Find where the given text appears and provide that cell's center as (X, Y) coordinate. 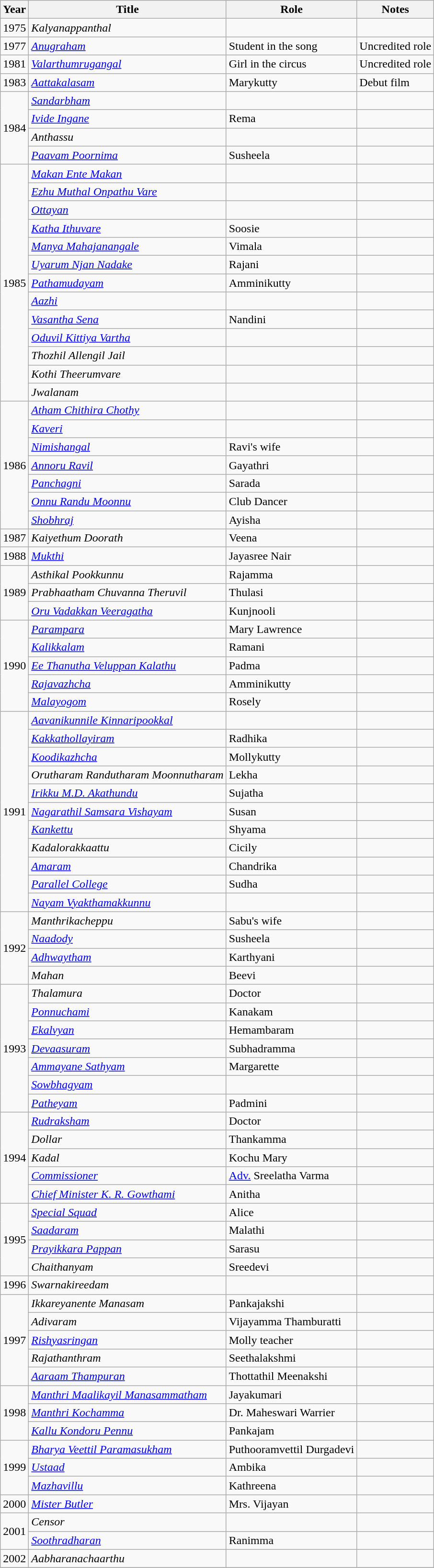
1998 (14, 1413)
Student in the song (291, 46)
1981 (14, 64)
Kakkathollayiram (127, 738)
Kaveri (127, 429)
Padma (291, 666)
Club Dancer (291, 501)
1996 (14, 1285)
Ranimma (291, 1540)
Soosie (291, 228)
Role (291, 10)
Pankajakshi (291, 1303)
Kothi Theerumvare (127, 374)
Rishyasringan (127, 1340)
Chaithanyam (127, 1267)
Ambika (291, 1467)
Mukthi (127, 556)
Sarada (291, 483)
Annoru Ravil (127, 465)
Ekalvyan (127, 1030)
Seethalakshmi (291, 1358)
Gayathri (291, 465)
Nimishangal (127, 447)
Devaasuram (127, 1048)
Adv. Sreelatha Varma (291, 1176)
Ivide Ingane (127, 119)
Aattakalasam (127, 82)
Rema (291, 119)
Kallu Kondoru Pennu (127, 1431)
Parampara (127, 629)
Naadody (127, 939)
Pankajam (291, 1431)
Uyarum Njan Nadake (127, 265)
Puthooramvettil Durgadevi (291, 1449)
Kanakam (291, 1012)
Sujatha (291, 793)
Rajavazhcha (127, 684)
Thulasi (291, 593)
2000 (14, 1504)
Ottayan (127, 210)
1994 (14, 1158)
Rudraksham (127, 1121)
Ee Thanutha Veluppan Kalathu (127, 666)
Aazhi (127, 301)
Molly teacher (291, 1340)
Atham Chithira Chothy (127, 410)
1989 (14, 593)
Rajani (291, 265)
Kalikkalam (127, 647)
Margarette (291, 1066)
Mrs. Vijayan (291, 1504)
Title (127, 10)
Marykutty (291, 82)
Nagarathil Samsara Vishayam (127, 812)
Saadaram (127, 1230)
Beevi (291, 975)
Valarthumrugangal (127, 64)
Ayisha (291, 519)
Karthyani (291, 957)
Nayam Vyakthamakkunnu (127, 902)
Ikkareyanente Manasam (127, 1303)
Onnu Randu Moonnu (127, 501)
Mollykutty (291, 756)
Chief Minister K. R. Gowthami (127, 1194)
Sudha (291, 884)
Anthassu (127, 137)
1977 (14, 46)
Manthrikacheppu (127, 921)
Kaiyethum Doorath (127, 538)
Malayogom (127, 702)
Manthri Maalikayil Manasammatham (127, 1395)
Susan (291, 812)
Oduvil Kittiya Vartha (127, 338)
Anitha (291, 1194)
Anugraham (127, 46)
Koodikazhcha (127, 756)
Alice (291, 1212)
Padmini (291, 1103)
Prayikkara Pappan (127, 1249)
1987 (14, 538)
Sarasu (291, 1249)
Vasantha Sena (127, 319)
Parallel College (127, 884)
1988 (14, 556)
1995 (14, 1240)
2002 (14, 1558)
Ravi's wife (291, 447)
Jwalanam (127, 392)
Vijayamma Thamburatti (291, 1321)
Ustaad (127, 1467)
Mary Lawrence (291, 629)
Year (14, 10)
1986 (14, 465)
Katha Ithuvare (127, 228)
Adivaram (127, 1321)
Subhadramma (291, 1048)
Mister Butler (127, 1504)
Orutharam Randutharam Moonnutharam (127, 775)
Kadal (127, 1158)
Sowbhagyam (127, 1084)
Aabharanachaarthu (127, 1558)
Rajathanthram (127, 1358)
Malathi (291, 1230)
Dollar (127, 1139)
1990 (14, 666)
1997 (14, 1340)
Veena (291, 538)
Thalamura (127, 993)
Aavanikunnile Kinnaripookkal (127, 720)
Prabhaatham Chuvanna Theruvil (127, 593)
Oru Vadakkan Veeragatha (127, 611)
Soothradharan (127, 1540)
Mazhavillu (127, 1486)
Amaram (127, 866)
Manthri Kochamma (127, 1413)
1993 (14, 1048)
Irikku M.D. Akathundu (127, 793)
Thottathil Meenakshi (291, 1376)
Kunjnooli (291, 611)
Ammayane Sathyam (127, 1066)
Asthikal Pookkunnu (127, 575)
Special Squad (127, 1212)
Mahan (127, 975)
Kalyanappanthal (127, 28)
1992 (14, 948)
Pathamudayam (127, 283)
Jayasree Nair (291, 556)
Panchagni (127, 483)
Makan Ente Makan (127, 173)
1975 (14, 28)
Sreedevi (291, 1267)
Sandarbham (127, 101)
Dr. Maheswari Warrier (291, 1413)
Rosely (291, 702)
Debut film (396, 82)
1983 (14, 82)
Vimala (291, 247)
Shyama (291, 830)
Censor (127, 1522)
1991 (14, 811)
Paavam Poornima (127, 155)
1985 (14, 282)
Ramani (291, 647)
Ezhu Muthal Onpathu Vare (127, 192)
Kankettu (127, 830)
Jayakumari (291, 1395)
Cicily (291, 848)
Swarnakireedam (127, 1285)
Lekha (291, 775)
Bharya Veettil Paramasukham (127, 1449)
Radhika (291, 738)
Notes (396, 10)
Kathreena (291, 1486)
Kochu Mary (291, 1158)
Hemambaram (291, 1030)
Girl in the circus (291, 64)
Adhwaytham (127, 957)
Shobhraj (127, 519)
Patheyam (127, 1103)
Rajamma (291, 575)
Sabu's wife (291, 921)
2001 (14, 1531)
Nandini (291, 319)
1984 (14, 128)
Chandrika (291, 866)
Manya Mahajanangale (127, 247)
Aaraam Thampuran (127, 1376)
Ponnuchami (127, 1012)
Commissioner (127, 1176)
1999 (14, 1467)
Thankamma (291, 1139)
Thozhil Allengil Jail (127, 356)
Kadalorakkaattu (127, 848)
